Determine the [x, y] coordinate at the center of the cell enclosing the given text.  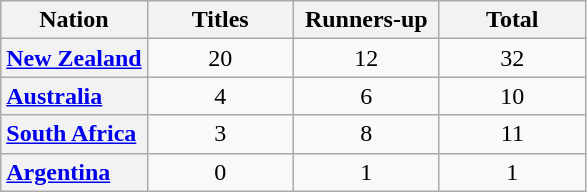
Nation [74, 20]
8 [366, 134]
New Zealand [74, 58]
South Africa [74, 134]
6 [366, 96]
10 [512, 96]
Runners-up [366, 20]
0 [220, 172]
12 [366, 58]
11 [512, 134]
Australia [74, 96]
4 [220, 96]
Titles [220, 20]
32 [512, 58]
3 [220, 134]
Argentina [74, 172]
Total [512, 20]
20 [220, 58]
